Identify which cell holds the provided text, then report its [X, Y] central coordinate. 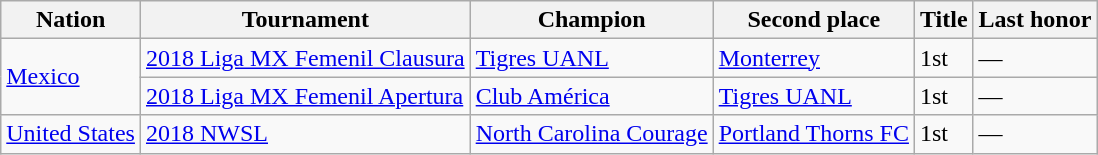
Mexico [71, 77]
Nation [71, 20]
Title [944, 20]
North Carolina Courage [592, 134]
Tournament [305, 20]
2018 Liga MX Femenil Clausura [305, 58]
Second place [814, 20]
2018 NWSL [305, 134]
Club América [592, 96]
Champion [592, 20]
2018 Liga MX Femenil Apertura [305, 96]
Last honor [1035, 20]
United States [71, 134]
Monterrey [814, 58]
Portland Thorns FC [814, 134]
